Scan for the cell matching the given text and deliver its [X, Y] coordinate at center. 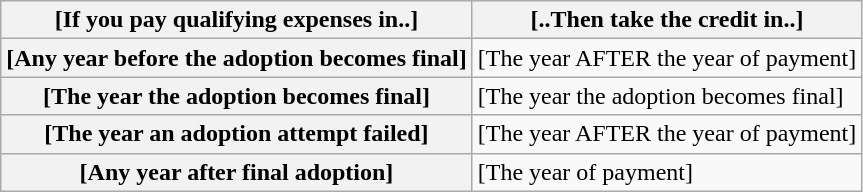
[..Then take the credit in..] [667, 20]
[The year an adoption attempt failed] [236, 134]
[Any year after final adoption] [236, 172]
[If you pay qualifying expenses in..] [236, 20]
[The year of payment] [667, 172]
[Any year before the adoption becomes final] [236, 58]
